Determine the (x, y) coordinate at the center of the cell enclosing the given text.  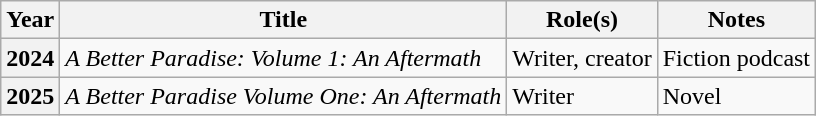
A Better Paradise Volume One: An Aftermath (284, 96)
Writer, creator (582, 58)
Year (30, 20)
Title (284, 20)
Notes (736, 20)
2025 (30, 96)
Fiction podcast (736, 58)
A Better Paradise: Volume 1: An Aftermath (284, 58)
Writer (582, 96)
2024 (30, 58)
Novel (736, 96)
Role(s) (582, 20)
